Identify which cell holds the provided text, then report its (x, y) central coordinate. 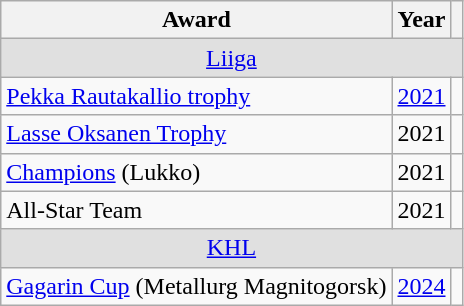
KHL (232, 248)
Champions (Lukko) (196, 172)
Pekka Rautakallio trophy (196, 96)
2024 (422, 286)
All-Star Team (196, 210)
Year (422, 20)
Gagarin Cup (Metallurg Magnitogorsk) (196, 286)
Award (196, 20)
Lasse Oksanen Trophy (196, 134)
Liiga (232, 58)
